Search for the cell housing the specified text and yield its (x, y) center coordinate. 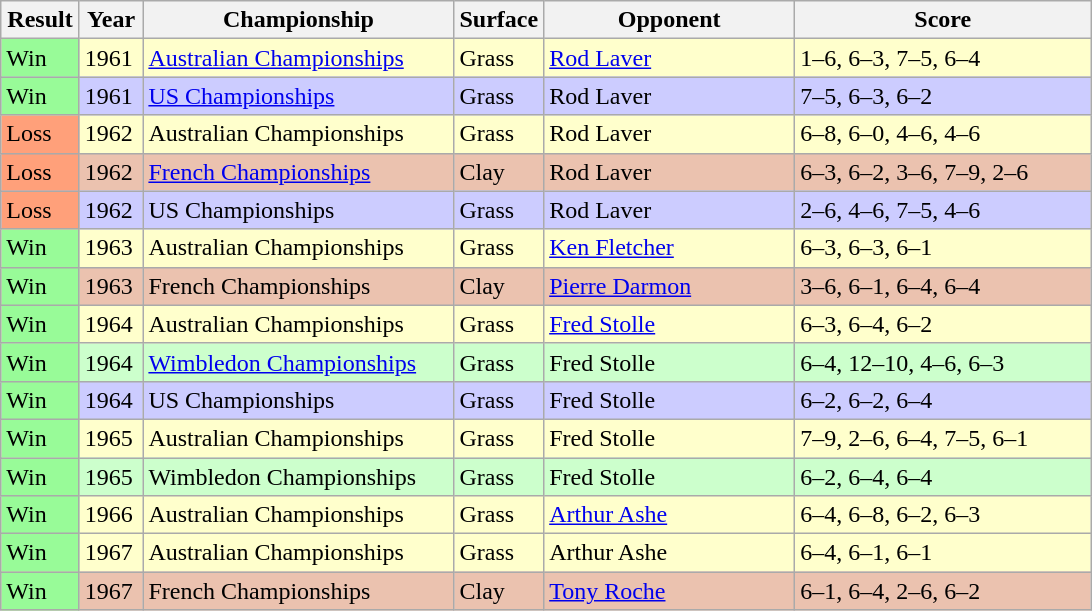
6–3, 6–2, 3–6, 7–9, 2–6 (943, 172)
6–2, 6–4, 6–4 (943, 477)
Pierre Darmon (670, 286)
7–9, 2–6, 6–4, 7–5, 6–1 (943, 438)
Championship (298, 20)
Ken Fletcher (670, 248)
1–6, 6–3, 7–5, 6–4 (943, 58)
Score (943, 20)
Surface (499, 20)
6–3, 6–3, 6–1 (943, 248)
6–4, 6–1, 6–1 (943, 553)
Result (40, 20)
Opponent (670, 20)
6–4, 6–8, 6–2, 6–3 (943, 515)
6–4, 12–10, 4–6, 6–3 (943, 362)
6–3, 6–4, 6–2 (943, 324)
6–8, 6–0, 4–6, 4–6 (943, 134)
2–6, 4–6, 7–5, 4–6 (943, 210)
6–2, 6–2, 6–4 (943, 400)
6–1, 6–4, 2–6, 6–2 (943, 591)
1966 (111, 515)
Year (111, 20)
Tony Roche (670, 591)
3–6, 6–1, 6–4, 6–4 (943, 286)
7–5, 6–3, 6–2 (943, 96)
